From the cell containing the given text, extract its center point as (X, Y) coordinate. 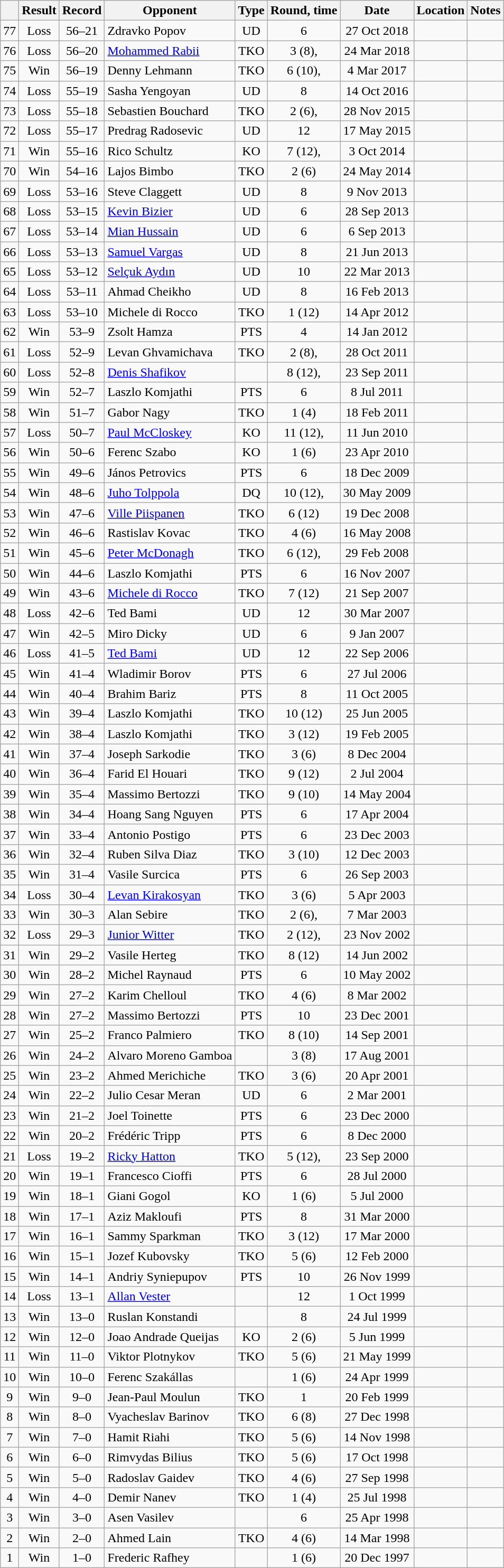
23–2 (82, 1075)
53–16 (82, 191)
Location (441, 11)
53–12 (82, 272)
Ahmad Cheikho (170, 292)
8 Jul 2011 (377, 392)
Vasile Herteg (170, 955)
5 Jul 2000 (377, 1196)
2 Jul 2004 (377, 774)
50–7 (82, 432)
29 Feb 2008 (377, 553)
19 (10, 1196)
21 Sep 2007 (377, 593)
10 May 2002 (377, 975)
21 Jun 2013 (377, 252)
52–7 (82, 392)
11 (10, 1357)
13 (10, 1317)
56–19 (82, 71)
Predrag Radosevic (170, 131)
Franco Palmiero (170, 1035)
55–17 (82, 131)
Ricky Hatton (170, 1156)
53–11 (82, 292)
Demir Nanev (170, 1497)
58 (10, 412)
2–0 (82, 1538)
Paul McCloskey (170, 432)
Type (251, 11)
68 (10, 211)
62 (10, 332)
66 (10, 252)
25–2 (82, 1035)
49 (10, 593)
6 Sep 2013 (377, 231)
14 Nov 1998 (377, 1437)
8 (10) (304, 1035)
23 Sep 2011 (377, 372)
41 (10, 754)
53–15 (82, 211)
14 Jan 2012 (377, 332)
31 Mar 2000 (377, 1216)
56–20 (82, 51)
18 (10, 1216)
33 (10, 915)
Ferenc Szakállas (170, 1377)
56 (10, 452)
48–6 (82, 493)
17–1 (82, 1216)
50 (10, 573)
Frédéric Tripp (170, 1136)
23 Apr 2010 (377, 452)
30 Mar 2007 (377, 613)
30–4 (82, 895)
6 (10), (304, 71)
61 (10, 352)
48 (10, 613)
Rastislav Kovac (170, 533)
47 (10, 634)
Zsolt Hamza (170, 332)
Mian Hussain (170, 231)
Giani Gogol (170, 1196)
38–4 (82, 734)
1 (12) (304, 312)
51–7 (82, 412)
16 Nov 2007 (377, 573)
3 (10) (304, 854)
24 May 2014 (377, 171)
31 (10, 955)
2 (8), (304, 352)
7 (10, 1437)
23 Sep 2000 (377, 1156)
3 (10, 1517)
45–6 (82, 553)
64 (10, 292)
29–3 (82, 935)
33–4 (82, 834)
12–0 (82, 1337)
42–5 (82, 634)
24 (10, 1095)
Lajos Bimbo (170, 171)
22 Mar 2013 (377, 272)
Alvaro Moreno Gamboa (170, 1055)
2 Mar 2001 (377, 1095)
11 Oct 2005 (377, 694)
43–6 (82, 593)
14 Apr 2012 (377, 312)
Levan Kirakosyan (170, 895)
Ahmed Merichiche (170, 1075)
14–1 (82, 1277)
14 Sep 2001 (377, 1035)
Sasha Yengoyan (170, 91)
Zdravko Popov (170, 31)
3–0 (82, 1517)
46 (10, 654)
22–2 (82, 1095)
73 (10, 111)
23 Nov 2002 (377, 935)
Allan Vester (170, 1297)
5 Apr 2003 (377, 895)
71 (10, 151)
14 Oct 2016 (377, 91)
4–0 (82, 1497)
Asen Vasilev (170, 1517)
34 (10, 895)
23 Dec 2003 (377, 834)
Gabor Nagy (170, 412)
Mohammed Rabii (170, 51)
14 Mar 1998 (377, 1538)
Viktor Plotnykov (170, 1357)
18 Dec 2009 (377, 473)
9 Jan 2007 (377, 634)
52–8 (82, 372)
29 (10, 995)
Opponent (170, 11)
30–3 (82, 915)
Rimvydas Bilius (170, 1457)
18 Feb 2011 (377, 412)
Antonio Postigo (170, 834)
77 (10, 31)
27 Dec 1998 (377, 1417)
44–6 (82, 573)
40 (10, 774)
9 (10, 1397)
19–1 (82, 1176)
17 Mar 2000 (377, 1236)
26 Sep 2003 (377, 874)
9 (12) (304, 774)
16–1 (82, 1236)
27 (10, 1035)
11–0 (82, 1357)
17 (10, 1236)
Rico Schultz (170, 151)
Wladimir Borov (170, 674)
Denny Lehmann (170, 71)
Jozef Kubovsky (170, 1257)
5 Jun 1999 (377, 1337)
72 (10, 131)
9–0 (82, 1397)
Aziz Makloufi (170, 1216)
Karim Chelloul (170, 995)
75 (10, 71)
52 (10, 533)
16 Feb 2013 (377, 292)
Ferenc Szabo (170, 452)
10 (12) (304, 714)
21–2 (82, 1116)
2 (10, 1538)
52–9 (82, 352)
9 (10) (304, 794)
41–4 (82, 674)
8 (12), (304, 372)
Andriy Syniepupov (170, 1277)
51 (10, 553)
28 Oct 2011 (377, 352)
39 (10, 794)
5 (10, 1477)
6 (12), (304, 553)
Francesco Cioffi (170, 1176)
Peter McDonagh (170, 553)
46–6 (82, 533)
22 Sep 2006 (377, 654)
42–6 (82, 613)
Radoslav Gaidev (170, 1477)
Junior Witter (170, 935)
6 (8) (304, 1417)
Hamit Riahi (170, 1437)
Ruslan Konstandi (170, 1317)
14 (10, 1297)
17 May 2015 (377, 131)
Result (39, 11)
2 (12), (304, 935)
Farid El Houari (170, 774)
26 (10, 1055)
20 Apr 2001 (377, 1075)
30 (10, 975)
16 May 2008 (377, 533)
14 May 2004 (377, 794)
69 (10, 191)
1–0 (82, 1558)
38 (10, 814)
53 (10, 513)
35 (10, 874)
19 Feb 2005 (377, 734)
22 (10, 1136)
53–14 (82, 231)
9 Nov 2013 (377, 191)
32–4 (82, 854)
Joao Andrade Queijas (170, 1337)
27 Jul 2006 (377, 674)
14 Jun 2002 (377, 955)
8–0 (82, 1417)
47–6 (82, 513)
63 (10, 312)
24 Apr 1999 (377, 1377)
8 Dec 2004 (377, 754)
15 (10, 1277)
53–10 (82, 312)
37 (10, 834)
25 Jun 2005 (377, 714)
30 May 2009 (377, 493)
54 (10, 493)
17 Apr 2004 (377, 814)
5–0 (82, 1477)
44 (10, 694)
20 Feb 1999 (377, 1397)
53–9 (82, 332)
13–0 (82, 1317)
60 (10, 372)
Denis Shafikov (170, 372)
11 (12), (304, 432)
56–21 (82, 31)
Miro Dicky (170, 634)
24 Mar 2018 (377, 51)
Joel Toinette (170, 1116)
18–1 (82, 1196)
53–13 (82, 252)
7 (12) (304, 593)
26 Nov 1999 (377, 1277)
29–2 (82, 955)
45 (10, 674)
28 Jul 2000 (377, 1176)
1 Oct 1999 (377, 1297)
8 (12) (304, 955)
Levan Ghvamichava (170, 352)
28 (10, 1015)
19 Dec 2008 (377, 513)
Ruben Silva Diaz (170, 854)
25 (10, 1075)
3 (8) (304, 1055)
Round, time (304, 11)
Vasile Surcica (170, 874)
37–4 (82, 754)
57 (10, 432)
23 Dec 2000 (377, 1116)
6 (12) (304, 513)
11 Jun 2010 (377, 432)
70 (10, 171)
21 (10, 1156)
35–4 (82, 794)
Jean-Paul Moulun (170, 1397)
55–16 (82, 151)
Ahmed Lain (170, 1538)
7 (12), (304, 151)
55 (10, 473)
21 May 1999 (377, 1357)
Hoang Sang Nguyen (170, 814)
15–1 (82, 1257)
40–4 (82, 694)
31–4 (82, 874)
Julio Cesar Meran (170, 1095)
8 Dec 2000 (377, 1136)
Brahim Bariz (170, 694)
Michel Raynaud (170, 975)
7 Mar 2003 (377, 915)
28 Nov 2015 (377, 111)
DQ (251, 493)
10 (12), (304, 493)
17 Aug 2001 (377, 1055)
25 Apr 1998 (377, 1517)
17 Oct 1998 (377, 1457)
Record (82, 11)
59 (10, 392)
10–0 (82, 1377)
Ville Piispanen (170, 513)
28 Sep 2013 (377, 211)
Alan Sebire (170, 915)
Sebastien Bouchard (170, 111)
54–16 (82, 171)
76 (10, 51)
Steve Claggett (170, 191)
42 (10, 734)
43 (10, 714)
3 Oct 2014 (377, 151)
5 (12), (304, 1156)
13–1 (82, 1297)
20 Dec 1997 (377, 1558)
39–4 (82, 714)
Notes (486, 11)
36 (10, 854)
74 (10, 91)
20 (10, 1176)
23 (10, 1116)
20–2 (82, 1136)
67 (10, 231)
Joseph Sarkodie (170, 754)
Selçuk Aydın (170, 272)
Juho Tolppola (170, 493)
Sammy Sparkman (170, 1236)
12 Dec 2003 (377, 854)
36–4 (82, 774)
János Petrovics (170, 473)
4 Mar 2017 (377, 71)
Vyacheslav Barinov (170, 1417)
65 (10, 272)
27 Oct 2018 (377, 31)
49–6 (82, 473)
Frederic Rafhey (170, 1558)
41–5 (82, 654)
50–6 (82, 452)
Date (377, 11)
8 Mar 2002 (377, 995)
28–2 (82, 975)
12 Feb 2000 (377, 1257)
25 Jul 1998 (377, 1497)
Kevin Bizier (170, 211)
24 Jul 1999 (377, 1317)
6–0 (82, 1457)
24–2 (82, 1055)
27 Sep 1998 (377, 1477)
34–4 (82, 814)
32 (10, 935)
55–19 (82, 91)
16 (10, 1257)
55–18 (82, 111)
Samuel Vargas (170, 252)
7–0 (82, 1437)
19–2 (82, 1156)
3 (8), (304, 51)
23 Dec 2001 (377, 1015)
